Pinpoint the cell where the given text exists, returning its [X, Y] midpoint coordinate. 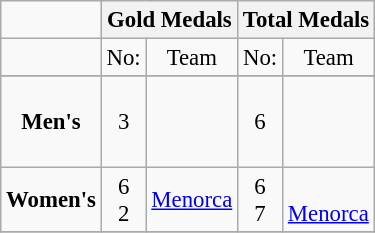
6 7 [260, 200]
Total Medals [306, 20]
6 2 [124, 200]
6 [260, 122]
Men's [51, 122]
Gold Medals [169, 20]
3 [124, 122]
Women's [51, 200]
